Capture the cell that displays the provided text and extract its (X, Y) central coordinate. 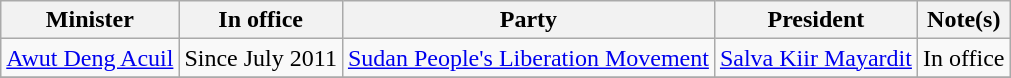
Awut Deng Acuil (90, 58)
Note(s) (964, 20)
Party (528, 20)
Since July 2011 (261, 58)
Salva Kiir Mayardit (816, 58)
President (816, 20)
Sudan People's Liberation Movement (528, 58)
Minister (90, 20)
